For the text-containing cell, return its midpoint in [X, Y] coordinate format. 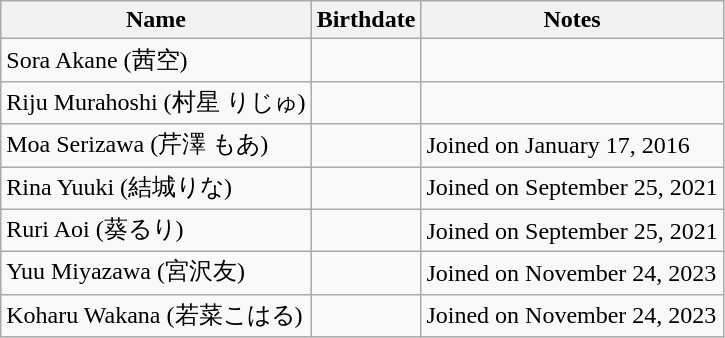
Koharu Wakana (若菜こはる) [156, 316]
Moa Serizawa (芹澤 もあ) [156, 146]
Notes [572, 20]
Sora Akane (茜空) [156, 60]
Riju Murahoshi (村星 りじゅ) [156, 102]
Rina Yuuki (結城りな) [156, 188]
Joined on January 17, 2016 [572, 146]
Name [156, 20]
Birthdate [366, 20]
Ruri Aoi (葵るり) [156, 230]
Yuu Miyazawa (宮沢友) [156, 274]
